Pinpoint the cell where the given text exists, returning its [X, Y] midpoint coordinate. 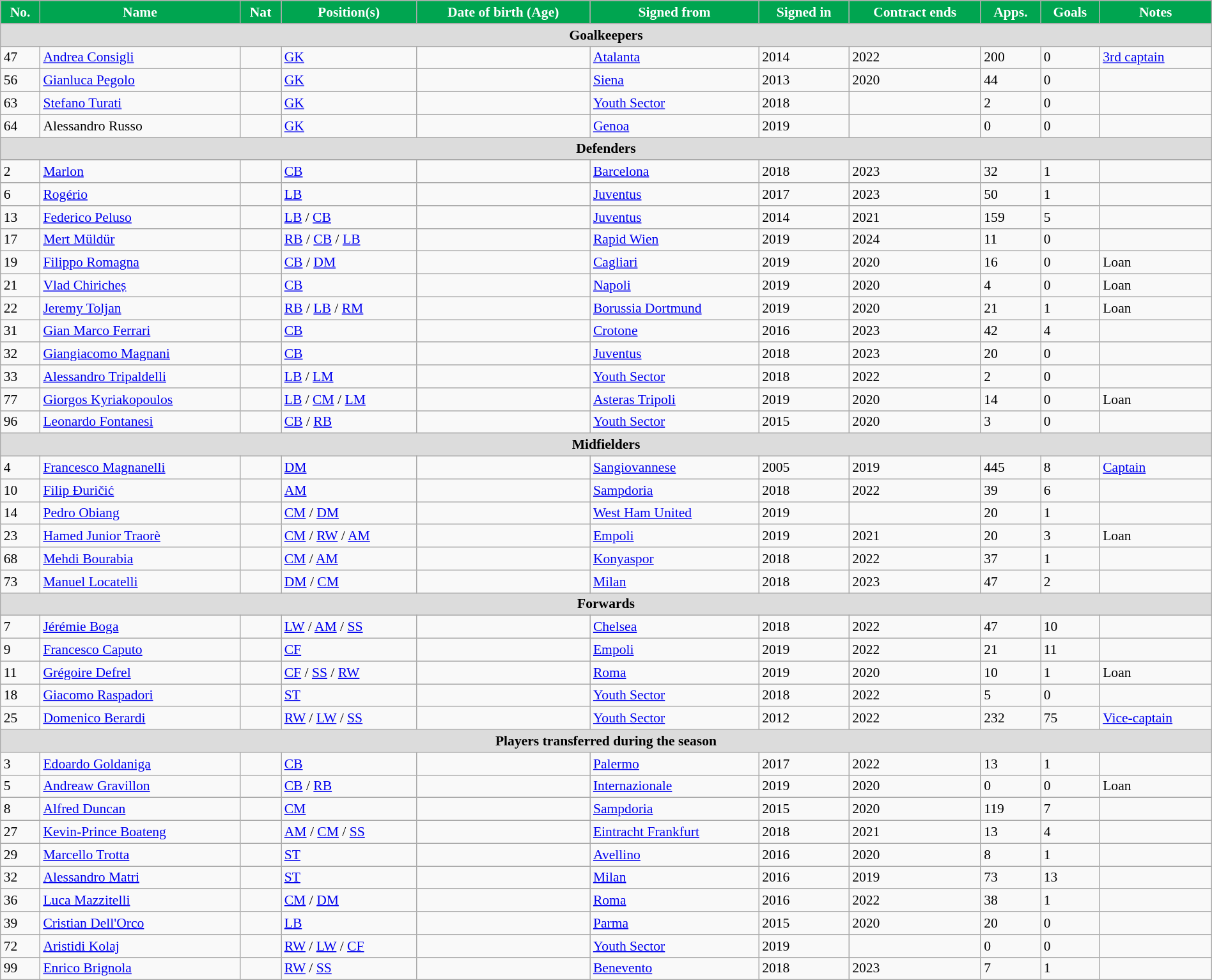
CM / AM [349, 559]
Andrea Consigli [139, 58]
50 [1010, 194]
Grégoire Defrel [139, 673]
Alessandro Matri [139, 878]
Borussia Dortmund [674, 308]
232 [1010, 719]
Crotone [674, 331]
Giangiacomo Magnani [139, 354]
23 [20, 536]
Position(s) [349, 12]
LB / CB [349, 217]
Barcelona [674, 172]
33 [20, 377]
Notes [1156, 12]
Vlad Chiricheș [139, 286]
Gian Marco Ferrari [139, 331]
LW / AM / SS [349, 627]
Sangiovannese [674, 468]
Jeremy Toljan [139, 308]
Midfielders [606, 445]
99 [20, 968]
159 [1010, 217]
Asteras Tripoli [674, 400]
Francesco Magnanelli [139, 468]
Signed from [674, 12]
Signed in [804, 12]
3rd captain [1156, 58]
RW / LW / SS [349, 719]
CB / DM [349, 263]
17 [20, 240]
Parma [674, 923]
Jérémie Boga [139, 627]
DM / CM [349, 582]
Rogério [139, 194]
Cristian Dell'Orco [139, 923]
200 [1010, 58]
RB / LB / RM [349, 308]
2013 [804, 81]
37 [1010, 559]
CM [349, 809]
Kevin-Prince Boateng [139, 832]
Konyaspor [674, 559]
Mehdi Bourabia [139, 559]
16 [1010, 263]
Enrico Brignola [139, 968]
Siena [674, 81]
Marlon [139, 172]
Chelsea [674, 627]
DM [349, 468]
27 [20, 832]
22 [20, 308]
No. [20, 12]
Avellino [674, 855]
64 [20, 126]
Giorgos Kyriakopoulos [139, 400]
Aristidi Kolaj [139, 946]
LB / LM [349, 377]
68 [20, 559]
63 [20, 104]
Filippo Romagna [139, 263]
Filip Đuričić [139, 490]
Internazionale [674, 786]
77 [20, 400]
Alessandro Russo [139, 126]
119 [1010, 809]
Apps. [1010, 12]
Edoardo Goldaniga [139, 764]
Federico Peluso [139, 217]
Nat [260, 12]
Benevento [674, 968]
LB / CM / LM [349, 400]
Stefano Turati [139, 104]
2024 [915, 240]
36 [20, 901]
Domenico Berardi [139, 719]
2012 [804, 719]
445 [1010, 468]
18 [20, 696]
Atalanta [674, 58]
Luca Mazzitelli [139, 901]
Forwards [606, 604]
Eintracht Frankfurt [674, 832]
75 [1070, 719]
31 [20, 331]
38 [1010, 901]
RB / CB / LB [349, 240]
44 [1010, 81]
19 [20, 263]
Goals [1070, 12]
Goalkeepers [606, 35]
Mert Müldür [139, 240]
CF / SS / RW [349, 673]
Andreaw Gravillon [139, 786]
25 [20, 719]
Napoli [674, 286]
72 [20, 946]
Players transferred during the season [606, 741]
96 [20, 422]
RW / SS [349, 968]
Francesco Caputo [139, 650]
RW / LW / CF [349, 946]
Contract ends [915, 12]
Genoa [674, 126]
Cagliari [674, 263]
Alfred Duncan [139, 809]
Gianluca Pegolo [139, 81]
56 [20, 81]
9 [20, 650]
Defenders [606, 149]
Vice-captain [1156, 719]
CF [349, 650]
29 [20, 855]
Marcello Trotta [139, 855]
Date of birth (Age) [504, 12]
West Ham United [674, 513]
Leonardo Fontanesi [139, 422]
AM / CM / SS [349, 832]
Pedro Obiang [139, 513]
Manuel Locatelli [139, 582]
42 [1010, 331]
Alessandro Tripaldelli [139, 377]
Name [139, 12]
CM / RW / AM [349, 536]
Rapid Wien [674, 240]
Captain [1156, 468]
Palermo [674, 764]
2005 [804, 468]
Giacomo Raspadori [139, 696]
AM [349, 490]
Hamed Junior Traorè [139, 536]
